Find where the given text appears and provide that cell's center as [X, Y] coordinate. 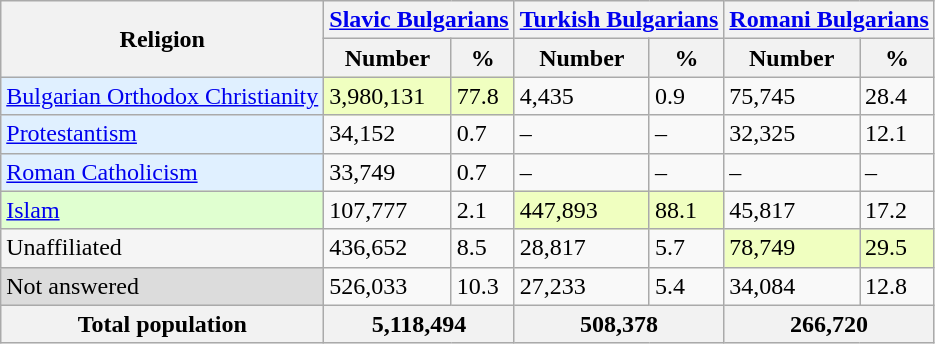
5.4 [686, 286]
266,720 [829, 324]
Religion [162, 39]
29.5 [898, 248]
88.1 [686, 210]
Protestantism [162, 134]
12.8 [898, 286]
77.8 [482, 96]
Bulgarian Orthodox Christianity [162, 96]
5,118,494 [419, 324]
32,325 [792, 134]
Turkish Bulgarians [619, 20]
508,378 [619, 324]
75,745 [792, 96]
0.9 [686, 96]
28,817 [582, 248]
436,652 [388, 248]
Unaffiliated [162, 248]
5.7 [686, 248]
Not answered [162, 286]
8.5 [482, 248]
Total population [162, 324]
2.1 [482, 210]
10.3 [482, 286]
34,084 [792, 286]
3,980,131 [388, 96]
12.1 [898, 134]
28.4 [898, 96]
526,033 [388, 286]
4,435 [582, 96]
Islam [162, 210]
17.2 [898, 210]
Slavic Bulgarians [419, 20]
447,893 [582, 210]
Romani Bulgarians [829, 20]
34,152 [388, 134]
33,749 [388, 172]
107,777 [388, 210]
27,233 [582, 286]
78,749 [792, 248]
45,817 [792, 210]
Roman Catholicism [162, 172]
